Return (x, y) of the center of cell containing provided text 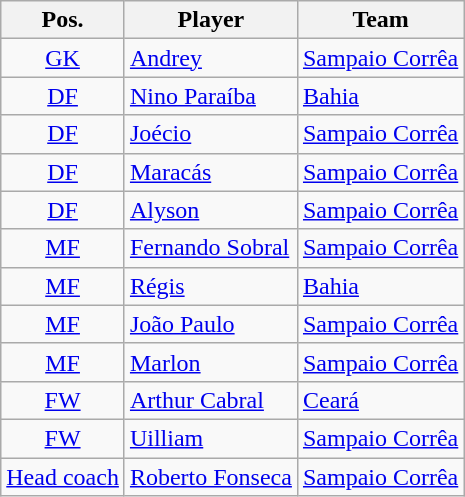
João Paulo (210, 324)
Régis (210, 286)
Nino Paraíba (210, 96)
Player (210, 20)
Ceará (380, 400)
Fernando Sobral (210, 248)
Maracás (210, 172)
Team (380, 20)
Uilliam (210, 438)
Joécio (210, 134)
Alyson (210, 210)
GK (63, 58)
Pos. (63, 20)
Head coach (63, 477)
Andrey (210, 58)
Marlon (210, 362)
Arthur Cabral (210, 400)
Roberto Fonseca (210, 477)
